Extract the (x, y) coordinate from the center of the cell holding the provided text.  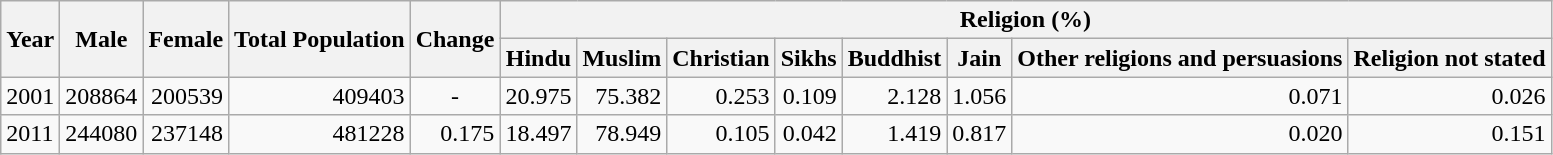
2011 (30, 134)
208864 (102, 96)
Hindu (538, 58)
0.020 (1180, 134)
237148 (186, 134)
Change (455, 39)
Other religions and persuasions (1180, 58)
Buddhist (894, 58)
200539 (186, 96)
Jain (980, 58)
0.105 (721, 134)
18.497 (538, 134)
2.128 (894, 96)
0.042 (808, 134)
Religion (%) (1026, 20)
Total Population (320, 39)
0.109 (808, 96)
0.026 (1450, 96)
Religion not stated (1450, 58)
1.056 (980, 96)
481228 (320, 134)
0.071 (1180, 96)
- (455, 96)
1.419 (894, 134)
409403 (320, 96)
0.151 (1450, 134)
Muslim (622, 58)
0.175 (455, 134)
2001 (30, 96)
Female (186, 39)
0.817 (980, 134)
78.949 (622, 134)
Male (102, 39)
Christian (721, 58)
Sikhs (808, 58)
20.975 (538, 96)
244080 (102, 134)
0.253 (721, 96)
Year (30, 39)
75.382 (622, 96)
